Determine the (X, Y) coordinate at the center of the cell enclosing the given text.  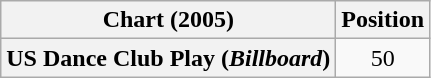
Position (383, 20)
US Dance Club Play (Billboard) (168, 58)
50 (383, 58)
Chart (2005) (168, 20)
